Provide the [x, y] coordinate of the cell's center where the given text is located.  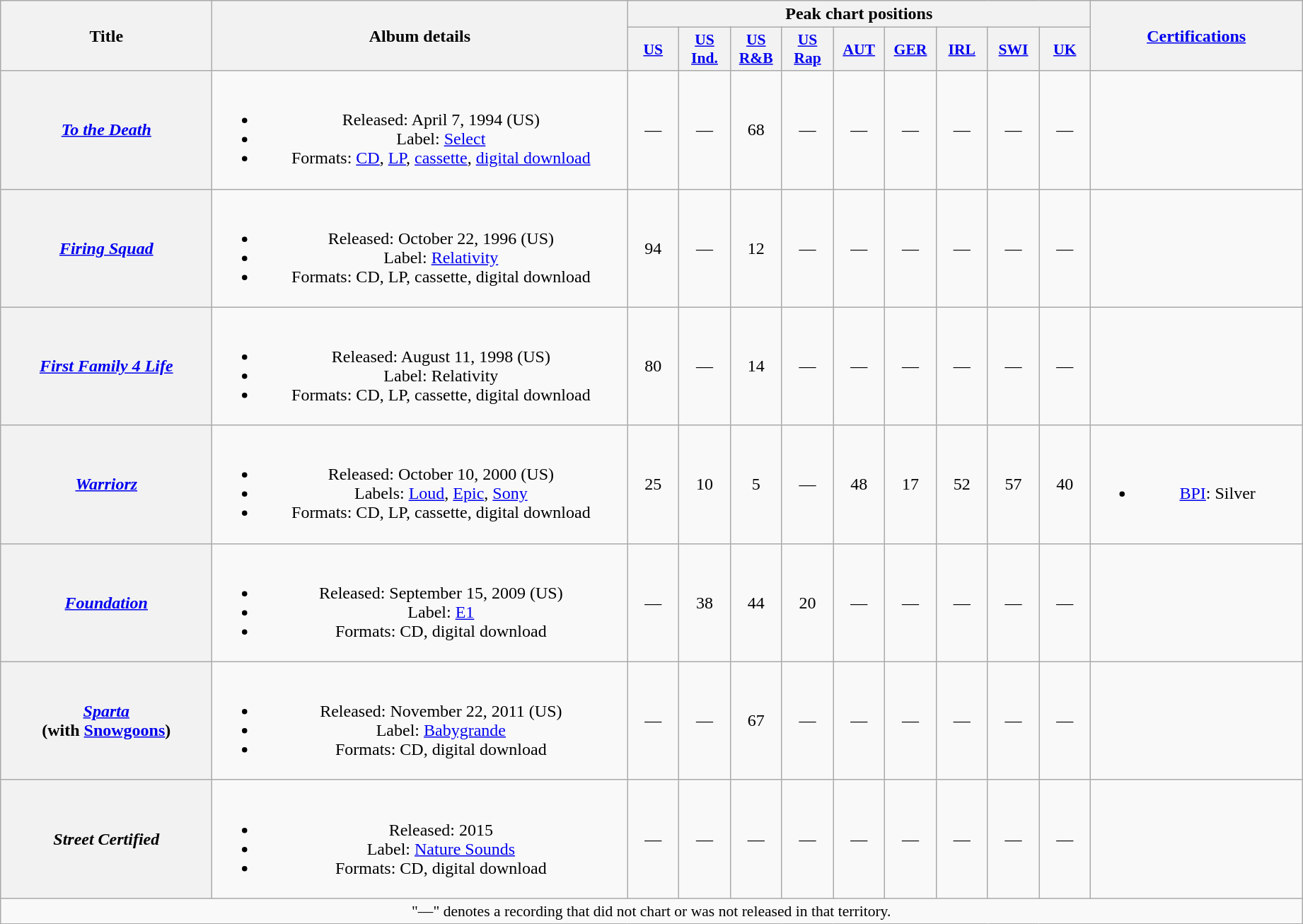
Foundation [106, 603]
Released: September 15, 2009 (US)Label: E1Formats: CD, digital download [420, 603]
Street Certified [106, 839]
67 [755, 720]
Title [106, 35]
SWI [1013, 50]
"—" denotes a recording that did not chart or was not released in that territory. [651, 911]
52 [962, 484]
Released: April 7, 1994 (US)Label: SelectFormats: CD, LP, cassette, digital download [420, 130]
AUT [859, 50]
Released: October 10, 2000 (US)Labels: Loud, Epic, SonyFormats: CD, LP, cassette, digital download [420, 484]
17 [911, 484]
USRap [808, 50]
20 [808, 603]
12 [755, 248]
UK [1065, 50]
Released: August 11, 1998 (US)Label: RelativityFormats: CD, LP, cassette, digital download [420, 366]
94 [654, 248]
5 [755, 484]
Peak chart positions [859, 14]
Warriorz [106, 484]
14 [755, 366]
Firing Squad [106, 248]
Sparta(with Snowgoons) [106, 720]
57 [1013, 484]
Released: October 22, 1996 (US)Label: RelativityFormats: CD, LP, cassette, digital download [420, 248]
38 [705, 603]
BPI: Silver [1197, 484]
25 [654, 484]
80 [654, 366]
GER [911, 50]
First Family 4 Life [106, 366]
68 [755, 130]
USInd. [705, 50]
IRL [962, 50]
Released: 2015Label: Nature SoundsFormats: CD, digital download [420, 839]
Released: November 22, 2011 (US)Label: BabygrandeFormats: CD, digital download [420, 720]
USR&B [755, 50]
10 [705, 484]
Certifications [1197, 35]
To the Death [106, 130]
48 [859, 484]
US [654, 50]
40 [1065, 484]
Album details [420, 35]
44 [755, 603]
